Determine the (X, Y) coordinate at the center of the cell enclosing the given text.  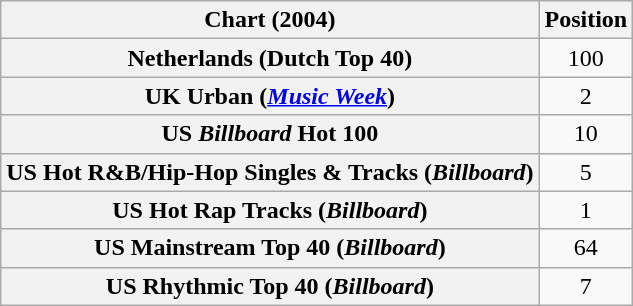
Position (586, 20)
5 (586, 172)
US Hot Rap Tracks (Billboard) (270, 210)
US Billboard Hot 100 (270, 134)
US Rhythmic Top 40 (Billboard) (270, 286)
1 (586, 210)
Netherlands (Dutch Top 40) (270, 58)
7 (586, 286)
Chart (2004) (270, 20)
US Mainstream Top 40 (Billboard) (270, 248)
10 (586, 134)
US Hot R&B/Hip-Hop Singles & Tracks (Billboard) (270, 172)
2 (586, 96)
64 (586, 248)
100 (586, 58)
UK Urban (Music Week) (270, 96)
